From the cell containing the given text, extract its center point as [x, y] coordinate. 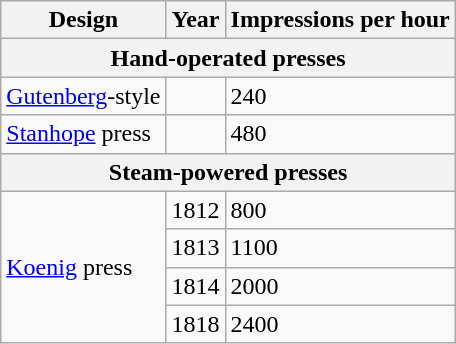
2000 [340, 286]
Steam-powered presses [228, 172]
1813 [196, 248]
Gutenberg-style [84, 96]
1812 [196, 210]
Stanhope press [84, 134]
480 [340, 134]
1814 [196, 286]
Impressions per hour [340, 20]
1100 [340, 248]
800 [340, 210]
2400 [340, 324]
Hand-operated presses [228, 58]
Koenig press [84, 267]
Year [196, 20]
1818 [196, 324]
Design [84, 20]
240 [340, 96]
